Return the (x, y) coordinate for the center point of the cell that contains the specified text.  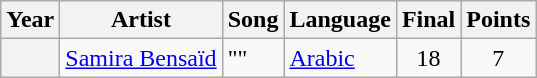
Song (253, 20)
Samira Bensaïd (141, 58)
7 (498, 58)
Year (30, 20)
Artist (141, 20)
Points (498, 20)
Final (428, 20)
Language (340, 20)
Arabic (340, 58)
"" (253, 58)
18 (428, 58)
